Extract the (x, y) coordinate from the center of the cell holding the provided text.  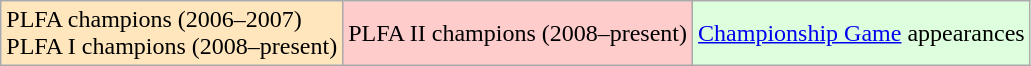
PLFA champions (2006–2007) PLFA I champions (2008–present) (172, 34)
Championship Game appearances (862, 34)
PLFA II champions (2008–present) (518, 34)
